Capture the cell that displays the provided text and extract its (X, Y) central coordinate. 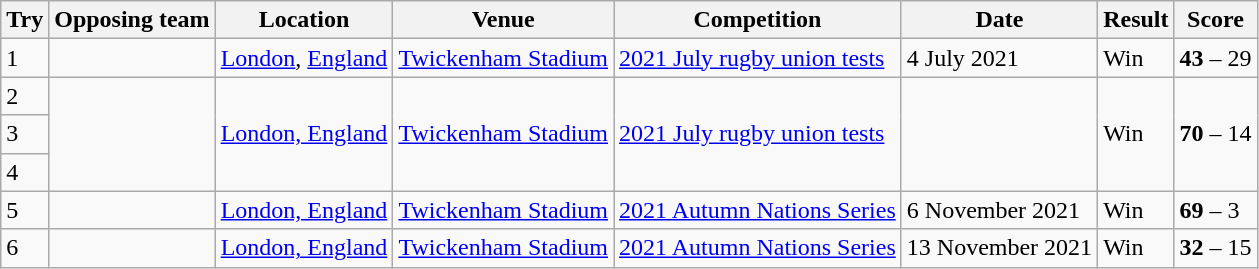
Try (25, 20)
69 – 3 (1216, 210)
70 – 14 (1216, 134)
6 (25, 248)
Score (1216, 20)
1 (25, 58)
43 – 29 (1216, 58)
4 July 2021 (999, 58)
2 (25, 96)
Competition (758, 20)
Opposing team (132, 20)
4 (25, 172)
3 (25, 134)
13 November 2021 (999, 248)
5 (25, 210)
Location (304, 20)
32 – 15 (1216, 248)
Result (1136, 20)
Venue (504, 20)
Date (999, 20)
6 November 2021 (999, 210)
